Detect which cell encompasses the target text, then output its (x, y) center coordinate. 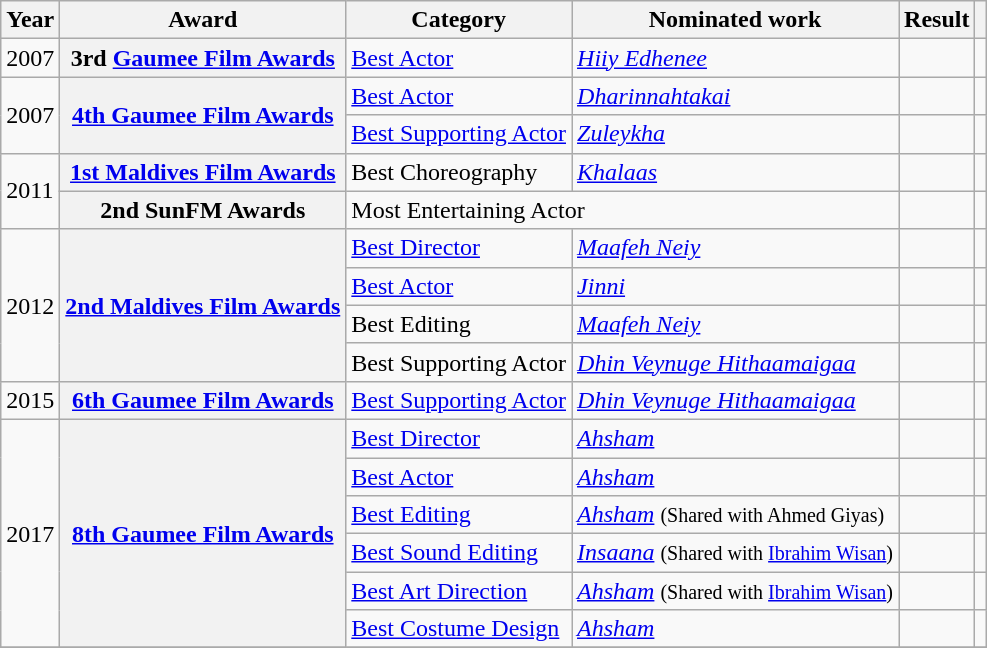
2011 (30, 191)
6th Gaumee Film Awards (203, 400)
Best Choreography (459, 172)
Insaana (Shared with Ibrahim Wisan) (736, 553)
Most Entertaining Actor (622, 210)
Best Art Direction (459, 591)
8th Gaumee Film Awards (203, 533)
3rd Gaumee Film Awards (203, 58)
Jinni (736, 286)
Khalaas (736, 172)
Nominated work (736, 20)
Result (937, 20)
Best Costume Design (459, 629)
2015 (30, 400)
2nd Maldives Film Awards (203, 305)
Year (30, 20)
2017 (30, 533)
Best Sound Editing (459, 553)
Zuleykha (736, 134)
2012 (30, 305)
Ahsham (Shared with Ibrahim Wisan) (736, 591)
Dharinnahtakai (736, 96)
2nd SunFM Awards (203, 210)
4th Gaumee Film Awards (203, 115)
Award (203, 20)
Ahsham (Shared with Ahmed Giyas) (736, 515)
Hiiy Edhenee (736, 58)
Category (459, 20)
1st Maldives Film Awards (203, 172)
